Pinpoint the cell where the given text exists, returning its [X, Y] midpoint coordinate. 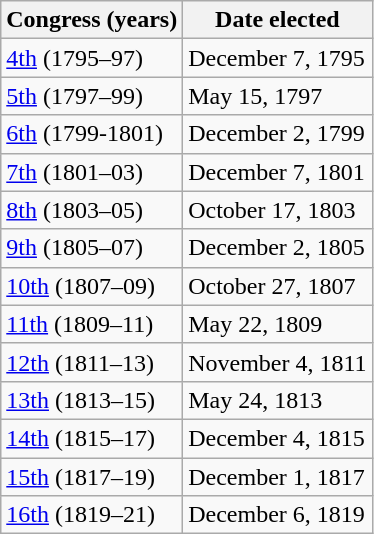
December 7, 1795 [278, 58]
May 15, 1797 [278, 96]
October 17, 1803 [278, 210]
6th (1799-1801) [92, 134]
4th (1795–97) [92, 58]
December 1, 1817 [278, 477]
December 4, 1815 [278, 438]
7th (1801–03) [92, 172]
11th (1809–11) [92, 324]
May 24, 1813 [278, 400]
December 7, 1801 [278, 172]
May 22, 1809 [278, 324]
9th (1805–07) [92, 248]
December 2, 1805 [278, 248]
14th (1815–17) [92, 438]
5th (1797–99) [92, 96]
December 2, 1799 [278, 134]
13th (1813–15) [92, 400]
16th (1819–21) [92, 515]
15th (1817–19) [92, 477]
October 27, 1807 [278, 286]
10th (1807–09) [92, 286]
November 4, 1811 [278, 362]
12th (1811–13) [92, 362]
8th (1803–05) [92, 210]
Date elected [278, 20]
December 6, 1819 [278, 515]
Congress (years) [92, 20]
